Return the [X, Y] coordinate for the center point of the cell that contains the specified text.  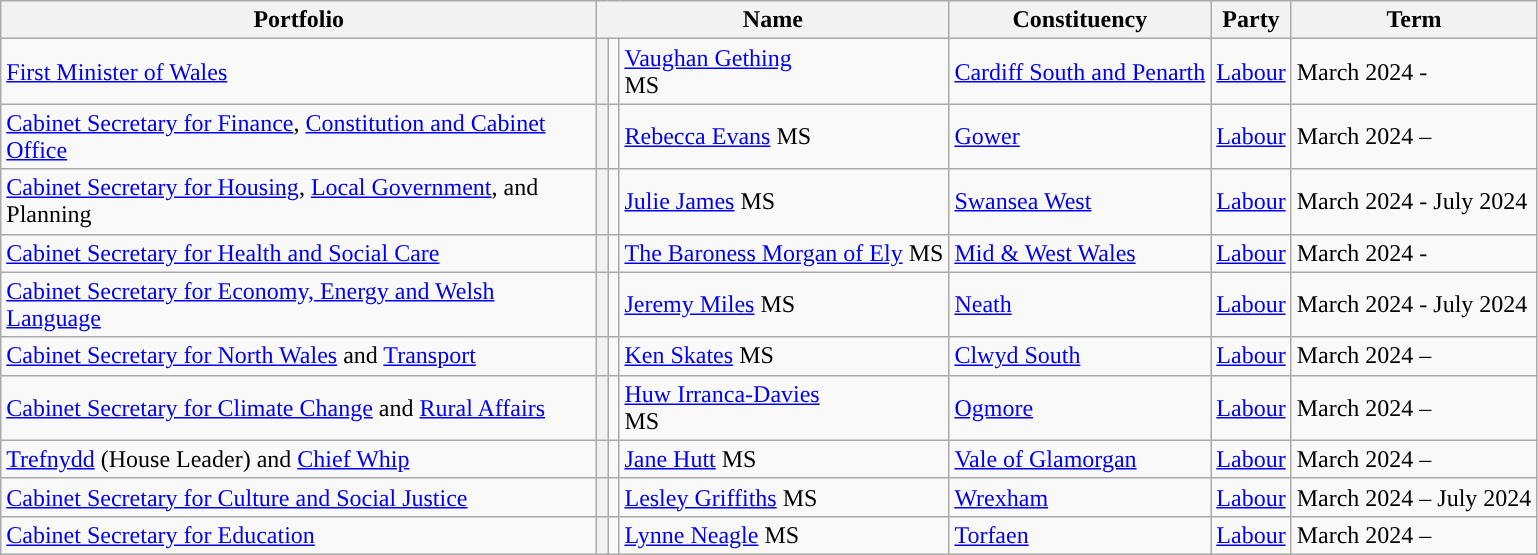
Wrexham [1080, 497]
The Baroness Morgan of Ely MS [784, 253]
Huw Irranca-DaviesMS [784, 408]
Jeremy Miles MS [784, 304]
Term [1414, 20]
Torfaen [1080, 535]
Gower [1080, 136]
Cabinet Secretary for Economy, Energy and Welsh Language [299, 304]
Portfolio [299, 20]
Trefnydd (House Leader) and Chief Whip [299, 459]
Cabinet Secretary for Finance, Constitution and Cabinet Office [299, 136]
Party [1251, 20]
First Minister of Wales [299, 72]
Julie James MS [784, 202]
Cabinet Secretary for Culture and Social Justice [299, 497]
Mid & West Wales [1080, 253]
Jane Hutt MS [784, 459]
Cabinet Secretary for Climate Change and Rural Affairs [299, 408]
Neath [1080, 304]
Cabinet Secretary for Education [299, 535]
Rebecca Evans MS [784, 136]
Swansea West [1080, 202]
March 2024 – July 2024 [1414, 497]
Vaughan GethingMS [784, 72]
Cardiff South and Penarth [1080, 72]
Cabinet Secretary for North Wales and Transport [299, 356]
Lynne Neagle MS [784, 535]
Ken Skates MS [784, 356]
Constituency [1080, 20]
Lesley Griffiths MS [784, 497]
Name [773, 20]
Vale of Glamorgan [1080, 459]
Clwyd South [1080, 356]
Cabinet Secretary for Housing, Local Government, and Planning [299, 202]
Ogmore [1080, 408]
Cabinet Secretary for Health and Social Care [299, 253]
